Return the [x, y] coordinate for the center point of the cell that contains the specified text.  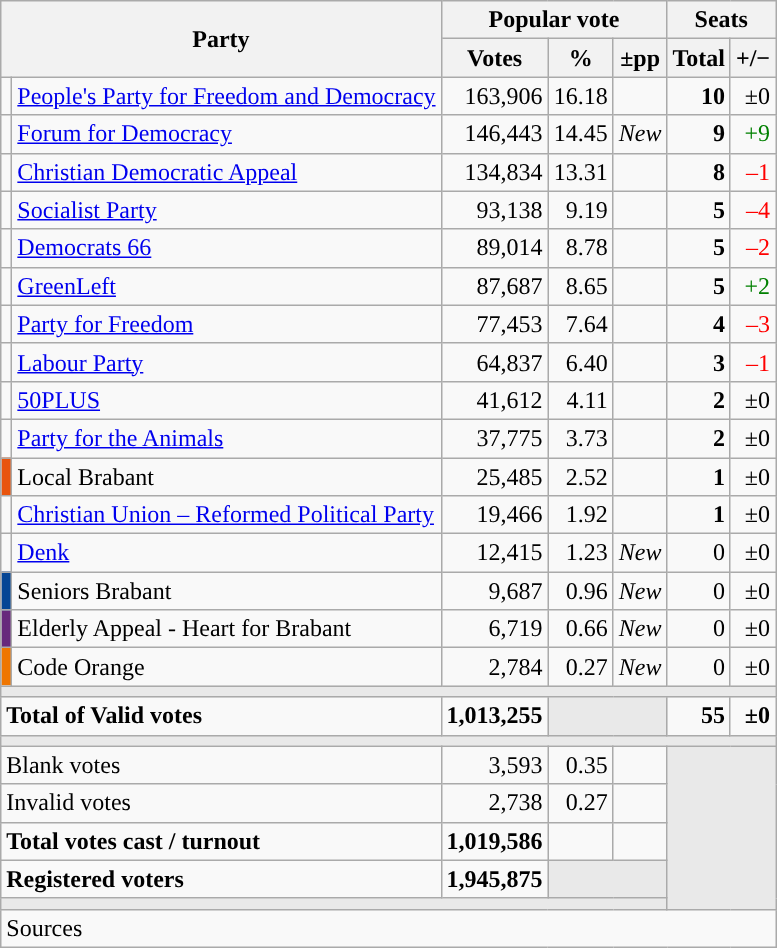
2,784 [494, 667]
–2 [752, 248]
134,834 [494, 172]
8.78 [580, 248]
GreenLeft [226, 286]
0.66 [580, 629]
55 [699, 716]
Total [699, 58]
1,945,875 [494, 879]
4 [699, 324]
Popular vote [554, 20]
Democrats 66 [226, 248]
Invalid votes [221, 803]
Votes [494, 58]
2,738 [494, 803]
93,138 [494, 210]
14.45 [580, 134]
12,415 [494, 553]
9.19 [580, 210]
–3 [752, 324]
+9 [752, 134]
2.52 [580, 477]
±pp [640, 58]
13.31 [580, 172]
6,719 [494, 629]
Seats [722, 20]
37,775 [494, 438]
Socialist Party [226, 210]
19,466 [494, 515]
Party [221, 39]
3,593 [494, 765]
87,687 [494, 286]
77,453 [494, 324]
3 [699, 362]
+2 [752, 286]
Labour Party [226, 362]
Code Orange [226, 667]
Local Brabant [226, 477]
Sources [388, 928]
41,612 [494, 400]
4.11 [580, 400]
8.65 [580, 286]
Blank votes [221, 765]
163,906 [494, 96]
Party for Freedom [226, 324]
Christian Union – Reformed Political Party [226, 515]
Denk [226, 553]
% [580, 58]
10 [699, 96]
7.64 [580, 324]
Registered voters [221, 879]
1,013,255 [494, 716]
Total of Valid votes [221, 716]
Forum for Democracy [226, 134]
8 [699, 172]
Christian Democratic Appeal [226, 172]
25,485 [494, 477]
0.35 [580, 765]
1.23 [580, 553]
1.92 [580, 515]
9 [699, 134]
89,014 [494, 248]
People's Party for Freedom and Democracy [226, 96]
Party for the Animals [226, 438]
50PLUS [226, 400]
1,019,586 [494, 841]
+/− [752, 58]
9,687 [494, 591]
64,837 [494, 362]
Seniors Brabant [226, 591]
3.73 [580, 438]
Elderly Appeal - Heart for Brabant [226, 629]
0.96 [580, 591]
6.40 [580, 362]
–4 [752, 210]
146,443 [494, 134]
Total votes cast / turnout [221, 841]
16.18 [580, 96]
